Provide the [x, y] coordinate of the cell's center where the given text is located.  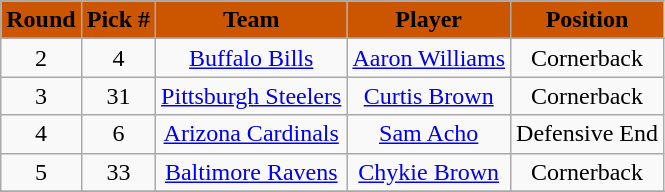
Sam Acho [429, 134]
Team [252, 20]
Round [41, 20]
Player [429, 20]
Aaron Williams [429, 58]
6 [118, 134]
2 [41, 58]
Position [588, 20]
Pick # [118, 20]
Chykie Brown [429, 172]
Baltimore Ravens [252, 172]
31 [118, 96]
5 [41, 172]
Curtis Brown [429, 96]
Arizona Cardinals [252, 134]
3 [41, 96]
Defensive End [588, 134]
Buffalo Bills [252, 58]
Pittsburgh Steelers [252, 96]
33 [118, 172]
